Pinpoint the cell where the given text exists, returning its (X, Y) midpoint coordinate. 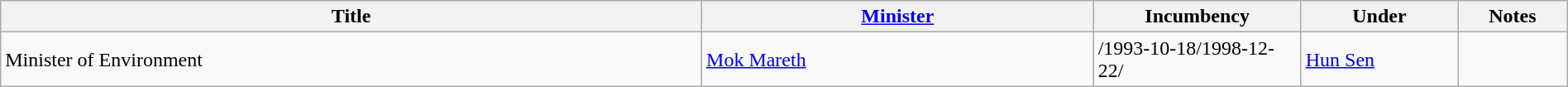
Hun Sen (1379, 60)
Notes (1513, 17)
Minister (898, 17)
Mok Mareth (898, 60)
Title (351, 17)
Minister of Environment (351, 60)
/1993-10-18/1998-12-22/ (1198, 60)
Under (1379, 17)
Incumbency (1198, 17)
